Find where the given text appears and provide that cell's center as (x, y) coordinate. 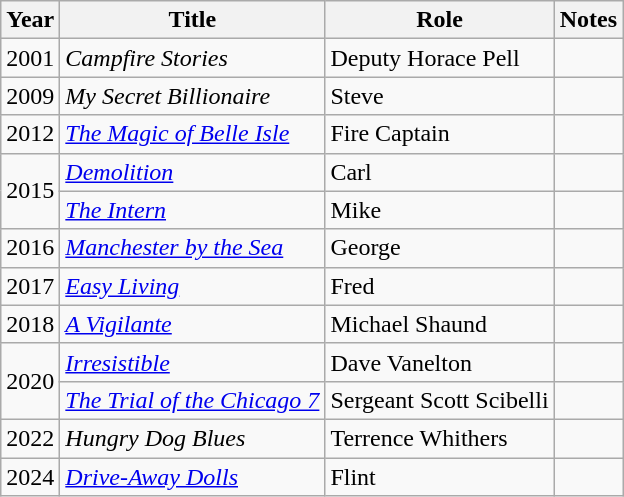
Dave Vanelton (440, 362)
Michael Shaund (440, 324)
2001 (30, 58)
Drive-Away Dolls (192, 477)
2015 (30, 191)
2020 (30, 381)
2016 (30, 248)
Title (192, 20)
Mike (440, 210)
2018 (30, 324)
Fire Captain (440, 134)
My Secret Billionaire (192, 96)
Notes (588, 20)
Hungry Dog Blues (192, 438)
Year (30, 20)
The Intern (192, 210)
Terrence Whithers (440, 438)
Fred (440, 286)
Deputy Horace Pell (440, 58)
2009 (30, 96)
Role (440, 20)
2017 (30, 286)
2022 (30, 438)
The Trial of the Chicago 7 (192, 400)
2012 (30, 134)
A Vigilante (192, 324)
George (440, 248)
Manchester by the Sea (192, 248)
Steve (440, 96)
Flint (440, 477)
Campfire Stories (192, 58)
Demolition (192, 172)
Sergeant Scott Scibelli (440, 400)
Irresistible (192, 362)
2024 (30, 477)
Carl (440, 172)
Easy Living (192, 286)
The Magic of Belle Isle (192, 134)
